Capture the cell that displays the provided text and extract its [X, Y] central coordinate. 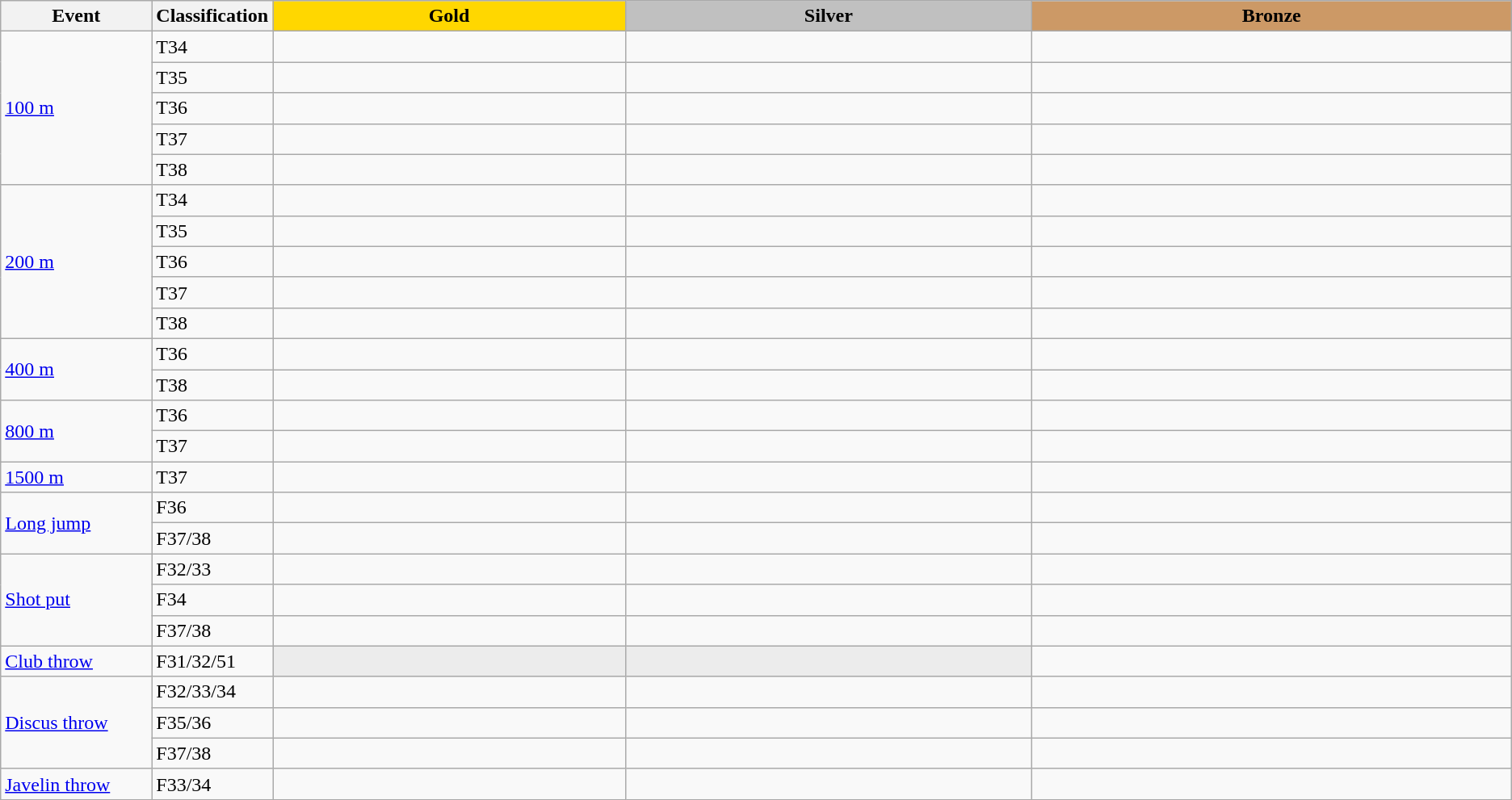
Shot put [76, 600]
Javelin throw [76, 784]
Silver [829, 16]
F31/32/51 [212, 661]
Club throw [76, 661]
F36 [212, 508]
400 m [76, 369]
F35/36 [212, 723]
Classification [212, 16]
Gold [449, 16]
1500 m [76, 477]
F32/33 [212, 569]
Long jump [76, 523]
F32/33/34 [212, 692]
Discus throw [76, 723]
Bronze [1271, 16]
200 m [76, 262]
F33/34 [212, 784]
F34 [212, 600]
Event [76, 16]
800 m [76, 431]
100 m [76, 108]
